Return the [x, y] coordinate for the center point of the cell that contains the specified text.  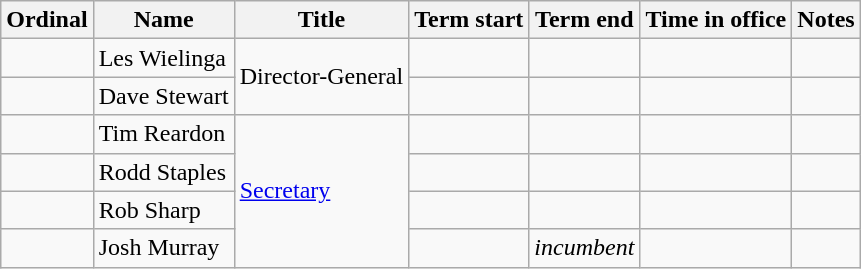
Secretary [321, 191]
Name [164, 20]
Tim Reardon [164, 134]
Josh Murray [164, 248]
Title [321, 20]
Dave Stewart [164, 96]
Director-General [321, 77]
Rob Sharp [164, 210]
Ordinal [47, 20]
Term end [584, 20]
Les Wielinga [164, 58]
Notes [826, 20]
Time in office [716, 20]
Term start [469, 20]
incumbent [584, 248]
Rodd Staples [164, 172]
